Identify which cell holds the provided text, then report its (X, Y) central coordinate. 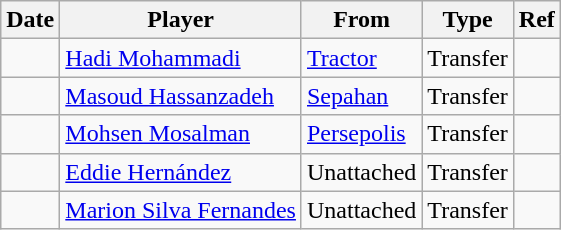
Player (181, 20)
Persepolis (361, 134)
Tractor (361, 58)
Eddie Hernández (181, 172)
Marion Silva Fernandes (181, 210)
Mohsen Mosalman (181, 134)
Date (30, 20)
Sepahan (361, 96)
Ref (536, 20)
Hadi Mohammadi (181, 58)
Type (468, 20)
Masoud Hassanzadeh (181, 96)
From (361, 20)
